Determine the [X, Y] coordinate at the center of the cell enclosing the given text.  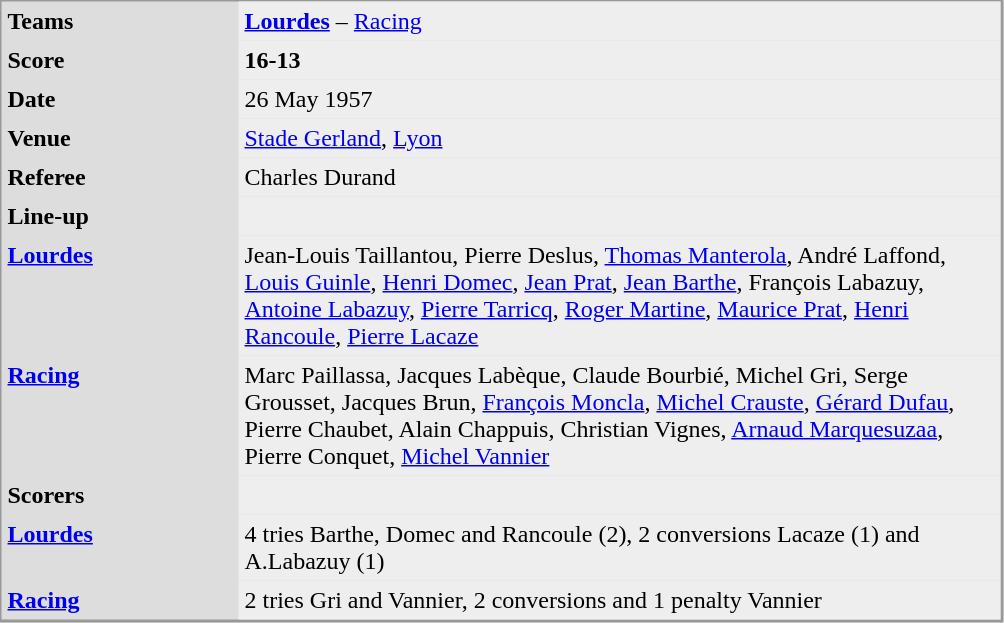
Teams [120, 22]
Scorers [120, 496]
Lourdes – Racing [619, 22]
Referee [120, 178]
26 May 1957 [619, 100]
Score [120, 60]
Charles Durand [619, 178]
4 tries Barthe, Domec and Rancoule (2), 2 conversions Lacaze (1) and A.Labazuy (1) [619, 547]
Line-up [120, 216]
Date [120, 100]
Stade Gerland, Lyon [619, 138]
Venue [120, 138]
16-13 [619, 60]
2 tries Gri and Vannier, 2 conversions and 1 penalty Vannier [619, 600]
